Find where the given text appears and provide that cell's center as (x, y) coordinate. 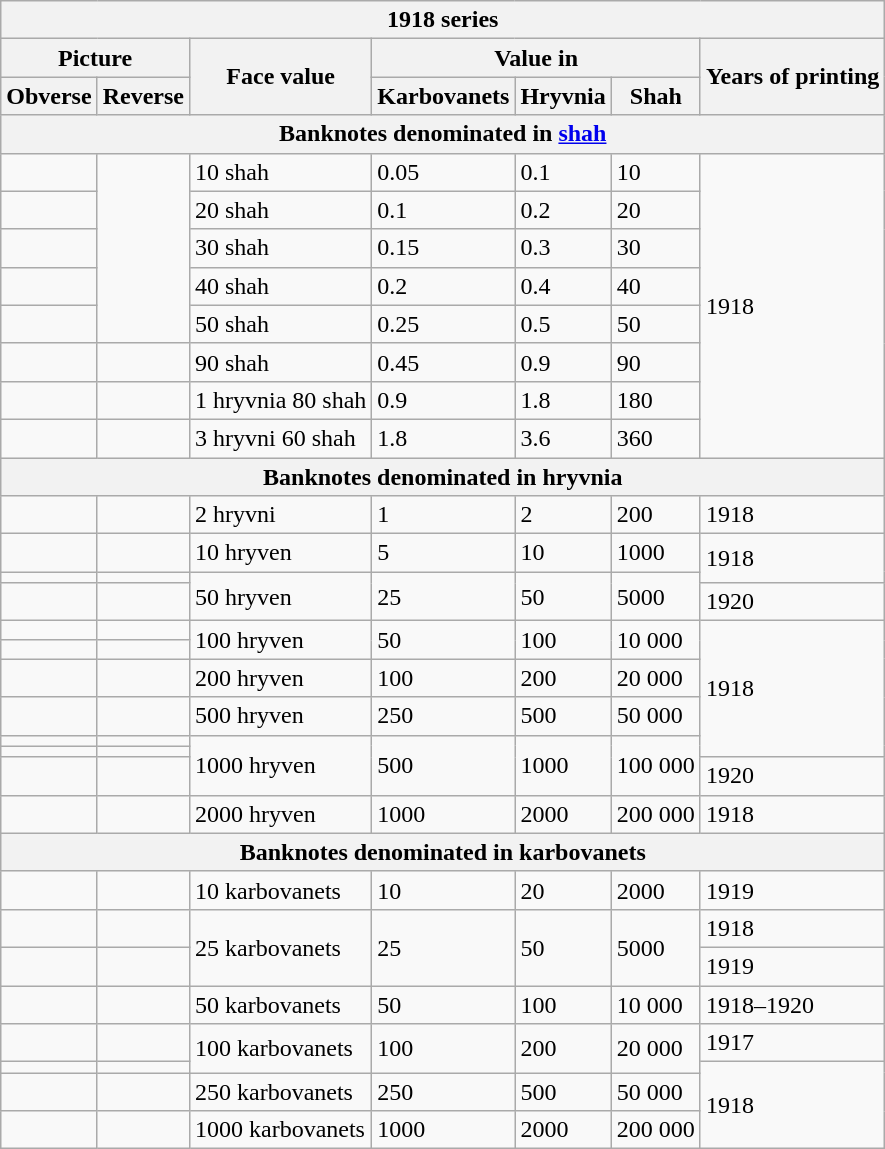
90 (656, 362)
2 (563, 515)
50 hryven (280, 596)
10 shah (280, 172)
Value in (536, 58)
30 (656, 248)
0.4 (563, 286)
0.45 (444, 362)
Karbovanets (444, 96)
3.6 (563, 438)
1917 (792, 1043)
250 karbovanets (280, 1092)
Face value (280, 77)
Shah (656, 96)
100 hryven (280, 640)
40 shah (280, 286)
360 (656, 438)
50 shah (280, 324)
1918–1920 (792, 1005)
1 hryvnia 80 shah (280, 400)
5 (444, 553)
0.25 (444, 324)
100 karbovanets (280, 1048)
10 karbovanets (280, 890)
40 (656, 286)
Picture (96, 58)
0.3 (563, 248)
0.5 (563, 324)
3 hryvni 60 shah (280, 438)
1 (444, 515)
180 (656, 400)
Reverse (143, 96)
2000 hryven (280, 814)
Banknotes denominated in karbovanets (443, 852)
50 karbovanets (280, 1005)
1000 hryven (280, 765)
Obverse (49, 96)
500 hryven (280, 716)
2 hryvni (280, 515)
0.05 (444, 172)
Banknotes denominated in hryvnia (443, 477)
30 shah (280, 248)
10 hryven (280, 553)
Banknotes denominated in shah (443, 134)
Years of printing (792, 77)
25 karbovanets (280, 947)
Hryvnia (563, 96)
20 shah (280, 210)
200 hryven (280, 678)
100 000 (656, 765)
0.15 (444, 248)
90 shah (280, 362)
1918 series (443, 20)
1000 karbovanets (280, 1130)
